For the text-containing cell, return its midpoint in (x, y) coordinate format. 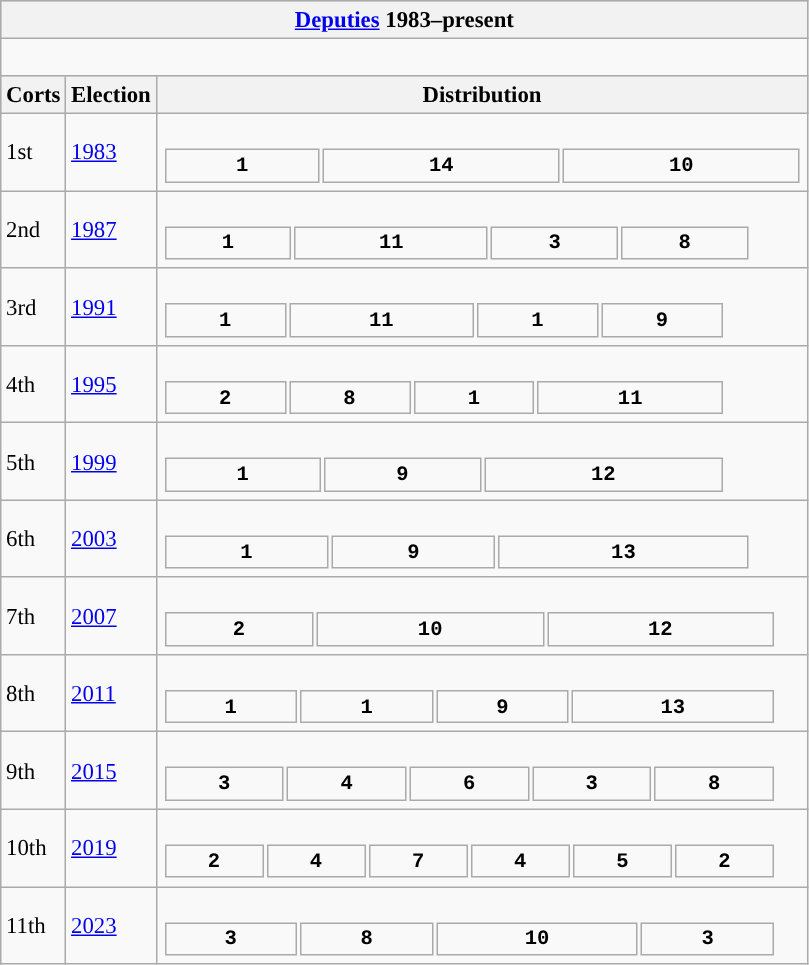
1 11 1 9 (482, 306)
1 9 12 (482, 462)
1 1 9 13 (482, 694)
7th (34, 616)
Distribution (482, 95)
1999 (111, 462)
9th (34, 770)
2nd (34, 230)
3 4 6 3 8 (482, 770)
6th (34, 538)
2 4 7 4 5 2 (482, 848)
4th (34, 384)
Election (111, 95)
2023 (111, 926)
Corts (34, 95)
1987 (111, 230)
1 11 3 8 (482, 230)
2003 (111, 538)
2011 (111, 694)
1983 (111, 152)
2015 (111, 770)
1991 (111, 306)
2019 (111, 848)
1995 (111, 384)
6 (469, 784)
Deputies 1983–present (404, 20)
1st (34, 152)
5th (34, 462)
2007 (111, 616)
2 10 12 (482, 616)
14 (442, 166)
8th (34, 694)
10th (34, 848)
11th (34, 926)
5 (622, 862)
1 14 10 (482, 152)
1 9 13 (482, 538)
2 8 1 11 (482, 384)
3rd (34, 306)
7 (418, 862)
3 8 10 3 (482, 926)
